Provide the (x, y) coordinate of the cell's center where the given text is located.  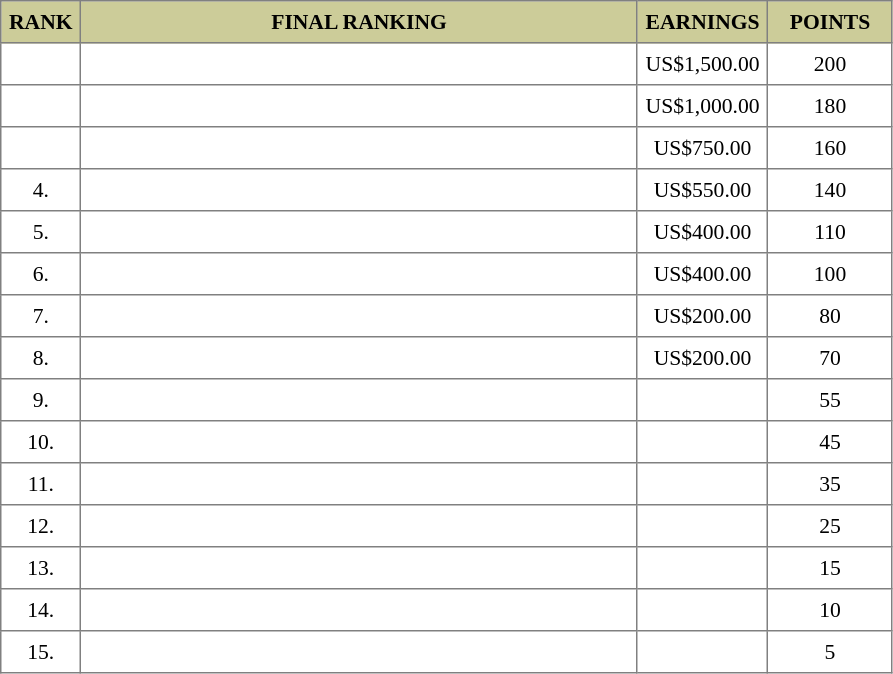
160 (830, 148)
12. (41, 526)
POINTS (830, 22)
5 (830, 652)
140 (830, 190)
80 (830, 316)
25 (830, 526)
45 (830, 442)
7. (41, 316)
9. (41, 400)
10. (41, 442)
EARNINGS (702, 22)
RANK (41, 22)
200 (830, 64)
15. (41, 652)
13. (41, 568)
6. (41, 274)
110 (830, 232)
100 (830, 274)
8. (41, 358)
14. (41, 610)
US$750.00 (702, 148)
4. (41, 190)
35 (830, 484)
180 (830, 106)
10 (830, 610)
11. (41, 484)
FINAL RANKING (359, 22)
US$550.00 (702, 190)
70 (830, 358)
15 (830, 568)
US$1,500.00 (702, 64)
US$1,000.00 (702, 106)
5. (41, 232)
55 (830, 400)
